Output the [x, y] coordinate of the center of the cell containing the given text.  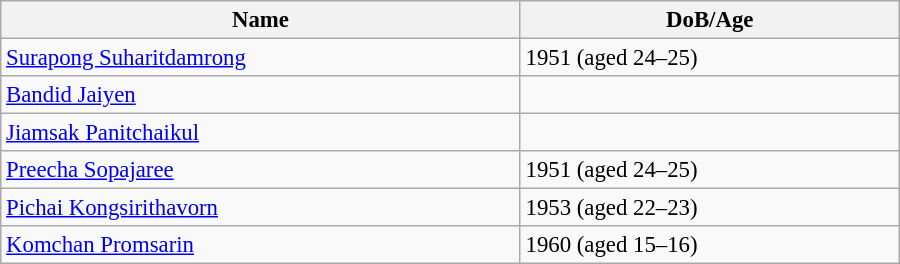
1960 (aged 15–16) [710, 245]
Jiamsak Panitchaikul [260, 133]
DoB/Age [710, 20]
1953 (aged 22–23) [710, 208]
Komchan Promsarin [260, 245]
Preecha Sopajaree [260, 170]
Bandid Jaiyen [260, 95]
Pichai Kongsirithavorn [260, 208]
Name [260, 20]
Surapong Suharitdamrong [260, 58]
